Scan for the cell matching the given text and deliver its (X, Y) coordinate at center. 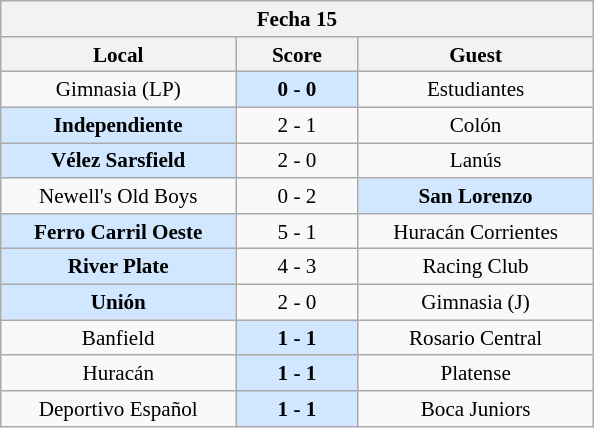
Ferro Carril Oeste (118, 230)
River Plate (118, 266)
Unión (118, 302)
Platense (476, 372)
Vélez Sarsfield (118, 160)
Score (297, 54)
Colón (476, 124)
Banfield (118, 338)
Rosario Central (476, 338)
0 - 2 (297, 196)
Fecha 15 (297, 18)
Boca Juniors (476, 408)
Huracán Corrientes (476, 230)
Gimnasia (LP) (118, 90)
0 - 0 (297, 90)
Gimnasia (J) (476, 302)
Newell's Old Boys (118, 196)
Racing Club (476, 266)
Lanús (476, 160)
5 - 1 (297, 230)
Deportivo Español (118, 408)
Huracán (118, 372)
San Lorenzo (476, 196)
2 - 1 (297, 124)
4 - 3 (297, 266)
Independiente (118, 124)
Estudiantes (476, 90)
Local (118, 54)
Guest (476, 54)
